Determine the [X, Y] coordinate at the center of the cell enclosing the given text.  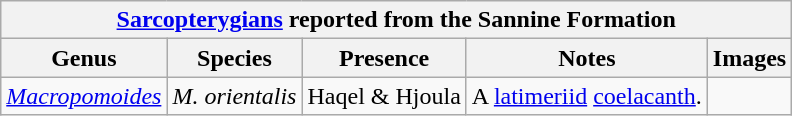
Haqel & Hjoula [384, 96]
Presence [384, 58]
Notes [586, 58]
A latimeriid coelacanth. [586, 96]
Images [749, 58]
Macropomoides [84, 96]
Sarcopterygians reported from the Sannine Formation [396, 20]
Genus [84, 58]
Species [234, 58]
M. orientalis [234, 96]
